Locate the cell with the specified text and output its [x, y] center coordinate. 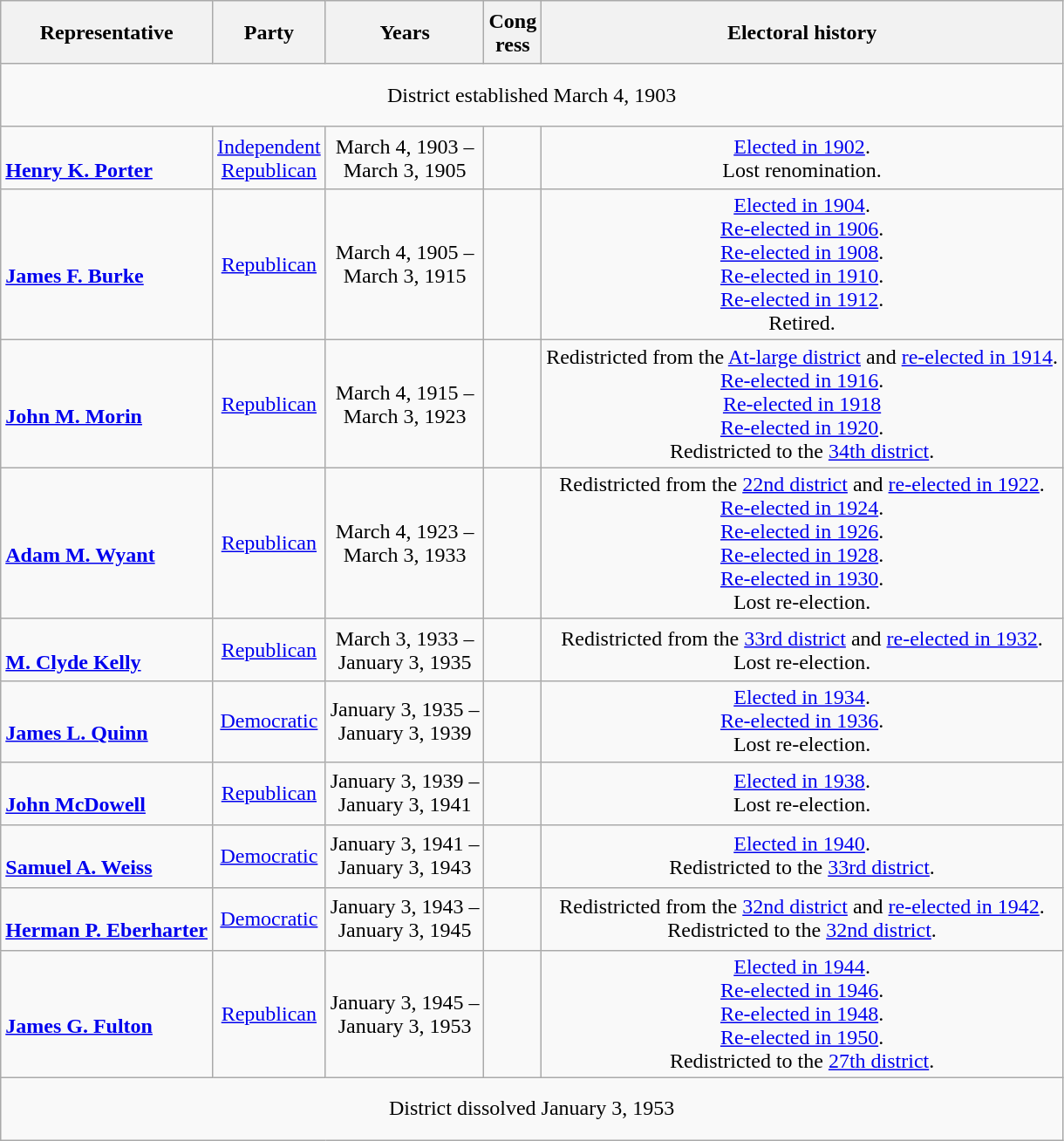
Independent Republican [269, 158]
March 4, 1923 –March 3, 1933 [405, 543]
January 3, 1945 –January 3, 1953 [405, 1014]
John M. Morin [106, 404]
Representative [106, 32]
James G. Fulton [106, 1014]
District established March 4, 1903 [532, 95]
Elected in 1938.Lost re-election. [802, 793]
Congress [513, 32]
January 3, 1935 –January 3, 1939 [405, 721]
March 4, 1905 –March 3, 1915 [405, 265]
January 3, 1943 –January 3, 1945 [405, 919]
Electoral history [802, 32]
Elected in 1934.Re-elected in 1936.Lost re-election. [802, 721]
March 4, 1903 –March 3, 1905 [405, 158]
Years [405, 32]
Henry K. Porter [106, 158]
James L. Quinn [106, 721]
Herman P. Eberharter [106, 919]
M. Clyde Kelly [106, 650]
John McDowell [106, 793]
James F. Burke [106, 265]
January 3, 1941 –January 3, 1943 [405, 856]
Elected in 1940.Redistricted to the 33rd district. [802, 856]
Elected in 1902.Lost renomination. [802, 158]
Redistricted from the 32nd district and re-elected in 1942.Redistricted to the 32nd district. [802, 919]
Adam M. Wyant [106, 543]
Elected in 1904.Re-elected in 1906.Re-elected in 1908.Re-elected in 1910.Re-elected in 1912.Retired. [802, 265]
Samuel A. Weiss [106, 856]
District dissolved January 3, 1953 [532, 1109]
January 3, 1939 –January 3, 1941 [405, 793]
Elected in 1944.Re-elected in 1946.Re-elected in 1948.Re-elected in 1950.Redistricted to the 27th district. [802, 1014]
March 3, 1933 –January 3, 1935 [405, 650]
Party [269, 32]
March 4, 1915 –March 3, 1923 [405, 404]
Redistricted from the 33rd district and re-elected in 1932.Lost re-election. [802, 650]
